Search for the cell housing the specified text and yield its [x, y] center coordinate. 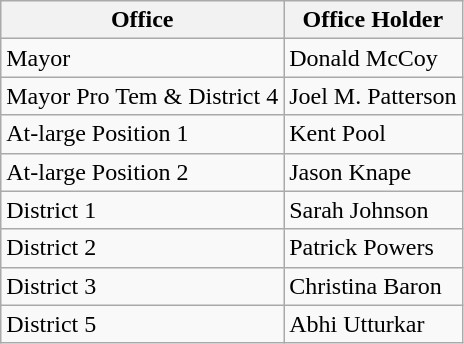
Office Holder [373, 20]
At-large Position 1 [142, 134]
Patrick Powers [373, 248]
Abhi Utturkar [373, 324]
Christina Baron [373, 286]
District 3 [142, 286]
At-large Position 2 [142, 172]
Mayor [142, 58]
Joel M. Patterson [373, 96]
District 2 [142, 248]
Kent Pool [373, 134]
Donald McCoy [373, 58]
Mayor Pro Tem & District 4 [142, 96]
District 5 [142, 324]
District 1 [142, 210]
Office [142, 20]
Sarah Johnson [373, 210]
Jason Knape [373, 172]
